Search for the cell housing the specified text and yield its (x, y) center coordinate. 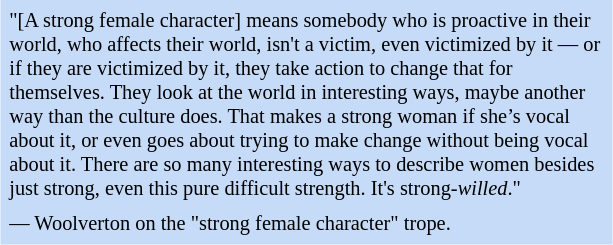
— Woolverton on the "strong female character" trope. (306, 224)
